Identify which cell holds the provided text, then report its (X, Y) central coordinate. 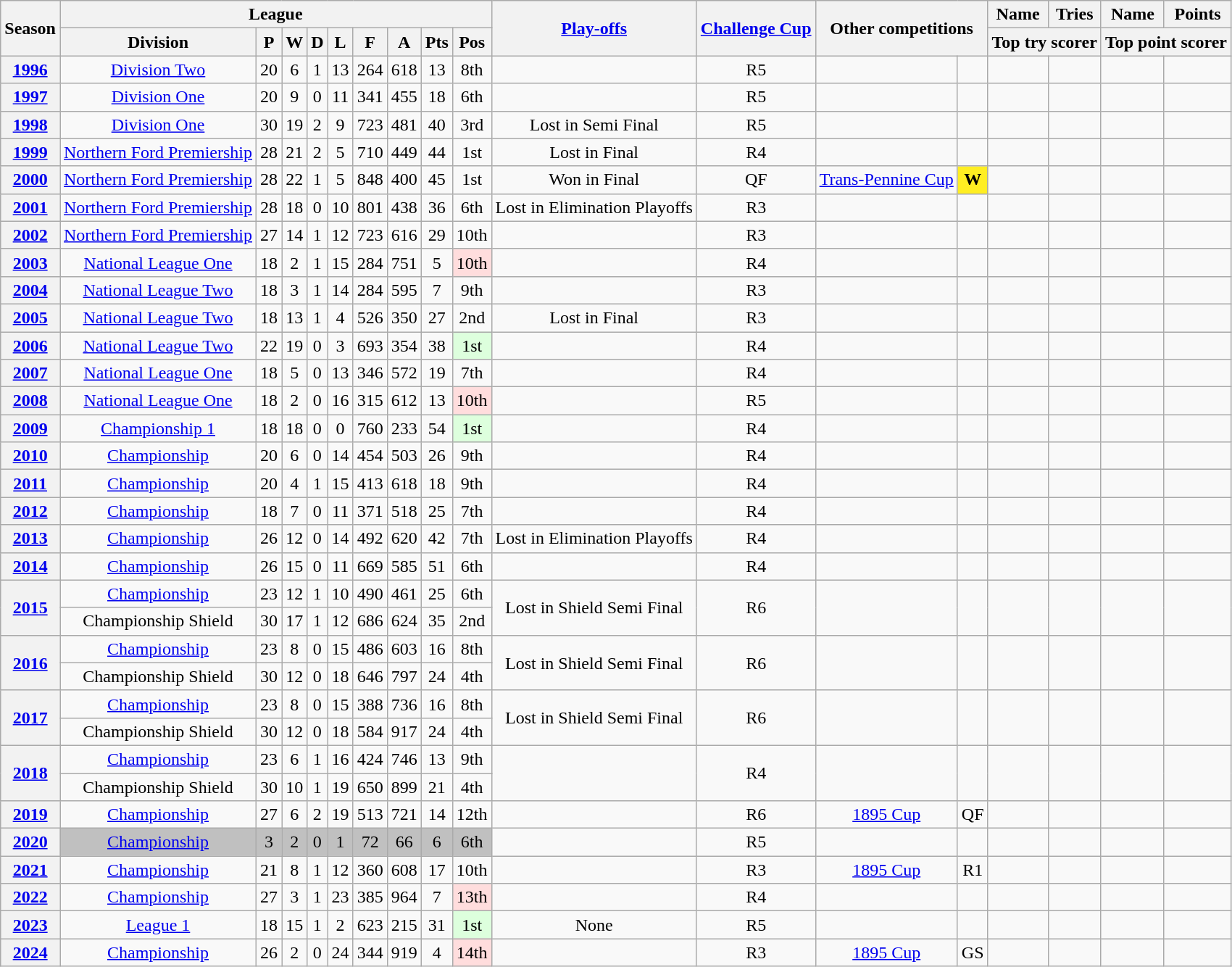
385 (370, 897)
746 (404, 759)
350 (404, 318)
215 (404, 925)
513 (370, 815)
2010 (30, 456)
Won in Final (594, 180)
461 (404, 594)
Challenge Cup (756, 28)
Top try scorer (1044, 42)
693 (370, 346)
623 (370, 925)
72 (370, 842)
2003 (30, 262)
GS (973, 953)
620 (404, 539)
616 (404, 235)
492 (370, 539)
2022 (30, 897)
2024 (30, 953)
Season (30, 28)
44 (436, 152)
919 (404, 953)
Pos (472, 42)
455 (404, 97)
481 (404, 125)
438 (404, 207)
51 (436, 566)
2005 (30, 318)
608 (404, 870)
2017 (30, 718)
797 (404, 676)
424 (370, 759)
449 (404, 152)
603 (404, 649)
Points (1197, 14)
Division Two (158, 70)
650 (370, 787)
54 (436, 428)
454 (370, 456)
388 (370, 704)
612 (404, 401)
751 (404, 262)
624 (404, 621)
League (275, 14)
42 (436, 539)
League 1 (158, 925)
354 (404, 346)
848 (370, 180)
2004 (30, 290)
Championship 1 (158, 428)
2008 (30, 401)
503 (404, 456)
233 (404, 428)
1996 (30, 70)
669 (370, 566)
Lost in Semi Final (594, 125)
Division (158, 42)
760 (370, 428)
2011 (30, 483)
360 (370, 870)
315 (370, 401)
526 (370, 318)
12th (472, 815)
490 (370, 594)
2018 (30, 773)
572 (404, 373)
29 (436, 235)
1997 (30, 97)
14th (472, 953)
595 (404, 290)
D (317, 42)
Trans-Pennine Cup (886, 180)
Play-offs (594, 28)
2015 (30, 607)
2020 (30, 842)
518 (404, 511)
1998 (30, 125)
66 (404, 842)
R1 (973, 870)
917 (404, 731)
2006 (30, 346)
L (341, 42)
2001 (30, 207)
801 (370, 207)
710 (370, 152)
736 (404, 704)
2016 (30, 663)
F (370, 42)
2000 (30, 180)
Other competitions (902, 28)
646 (370, 676)
P (270, 42)
40 (436, 125)
36 (436, 207)
584 (370, 731)
2014 (30, 566)
400 (404, 180)
964 (404, 897)
2007 (30, 373)
585 (404, 566)
38 (436, 346)
13th (472, 897)
264 (370, 70)
2013 (30, 539)
341 (370, 97)
721 (404, 815)
Top point scorer (1165, 42)
2002 (30, 235)
371 (370, 511)
2021 (30, 870)
413 (370, 483)
486 (370, 649)
A (404, 42)
686 (370, 621)
344 (370, 953)
899 (404, 787)
2009 (30, 428)
35 (436, 621)
346 (370, 373)
None (594, 925)
2019 (30, 815)
2023 (30, 925)
Tries (1074, 14)
31 (436, 925)
1999 (30, 152)
3rd (472, 125)
Pts (436, 42)
2012 (30, 511)
45 (436, 180)
